Capture the cell that displays the provided text and extract its (X, Y) central coordinate. 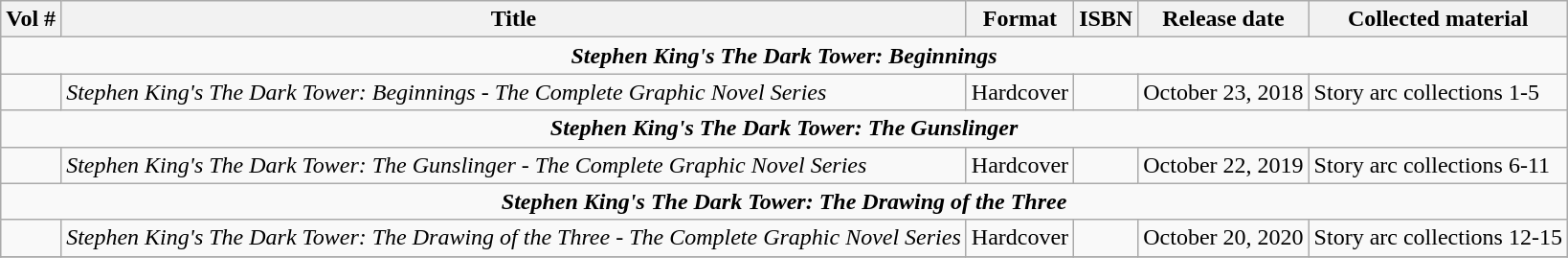
Story arc collections 12-15 (1438, 238)
Story arc collections 6-11 (1438, 165)
Story arc collections 1-5 (1438, 92)
Stephen King's The Dark Tower: Beginnings - The Complete Graphic Novel Series (514, 92)
ISBN (1107, 19)
Stephen King's The Dark Tower: The Drawing of the Three - The Complete Graphic Novel Series (514, 238)
October 22, 2019 (1223, 165)
October 20, 2020 (1223, 238)
Format (1019, 19)
October 23, 2018 (1223, 92)
Stephen King's The Dark Tower: The Gunslinger (785, 129)
Release date (1223, 19)
Stephen King's The Dark Tower: The Drawing of the Three (785, 201)
Stephen King's The Dark Tower: Beginnings (785, 56)
Title (514, 19)
Collected material (1438, 19)
Vol # (31, 19)
Stephen King's The Dark Tower: The Gunslinger - The Complete Graphic Novel Series (514, 165)
